Provide the (x, y) coordinate of the cell's center where the given text is located.  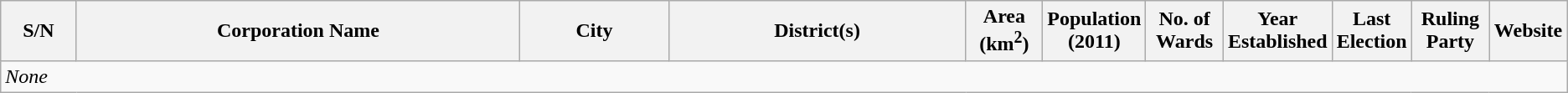
Last Election (1372, 31)
Area (km2) (1004, 31)
None (784, 76)
Website (1529, 31)
S/N (39, 31)
Corporation Name (298, 31)
Population (2011) (1094, 31)
Year Established (1277, 31)
No. of Wards (1184, 31)
Ruling Party (1451, 31)
District(s) (818, 31)
City (595, 31)
